Locate the cell with the specified text and output its [X, Y] center coordinate. 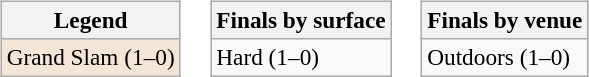
Outdoors (1–0) [505, 57]
Grand Slam (1–0) [90, 57]
Finals by venue [505, 20]
Hard (1–0) [301, 57]
Finals by surface [301, 20]
Legend [90, 20]
